From the cell containing the given text, extract its center point as (x, y) coordinate. 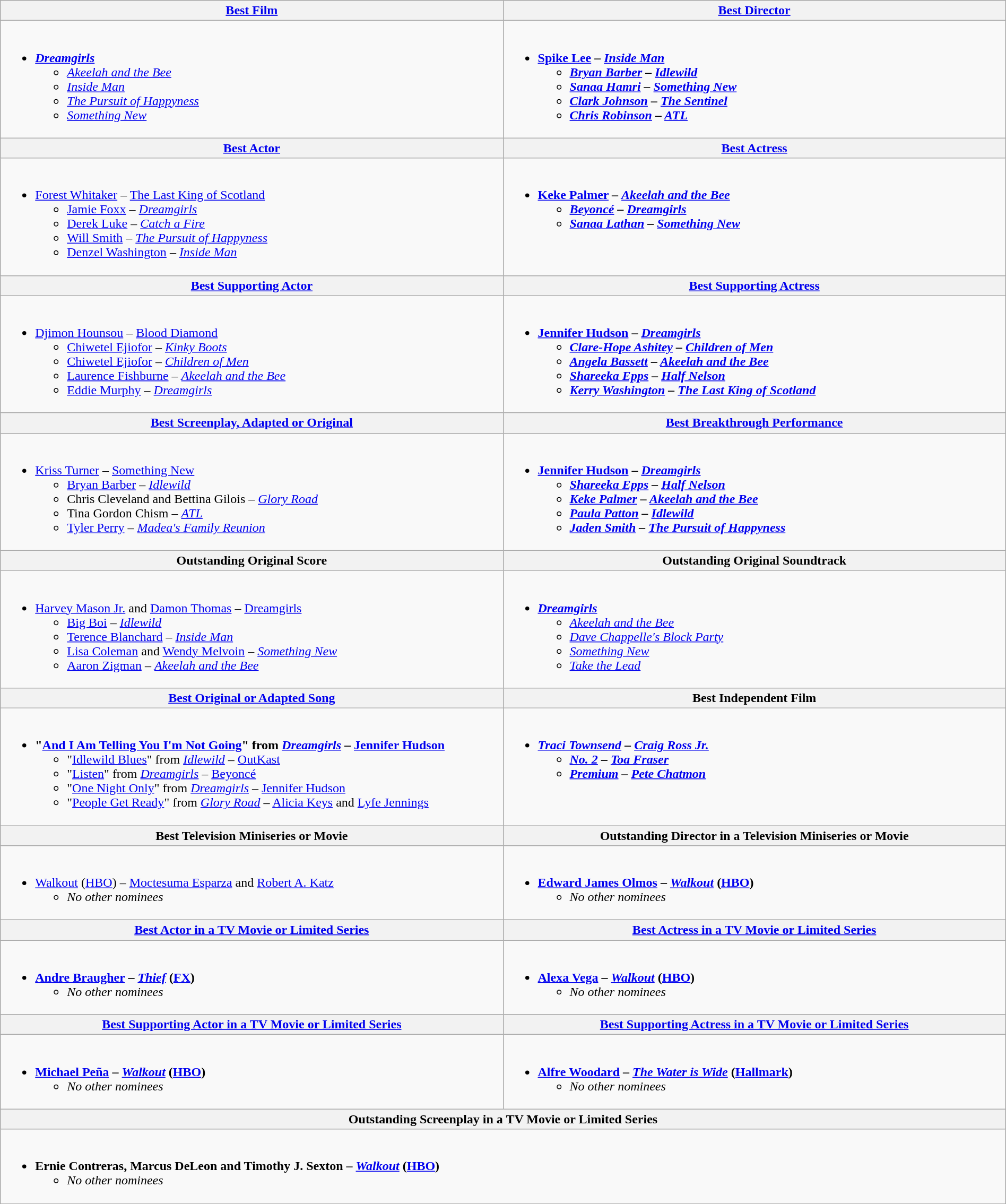
Best Director (754, 11)
Alfre Woodard – The Water is Wide (Hallmark)No other nominees (754, 1072)
Outstanding Director in a Television Miniseries or Movie (754, 836)
Best Film (251, 11)
Best Actor (251, 148)
Michael Peña – Walkout (HBO)No other nominees (251, 1072)
Outstanding Original Soundtrack (754, 560)
Best Supporting Actor in a TV Movie or Limited Series (251, 1025)
Keke Palmer – Akeelah and the BeeBeyoncé – DreamgirlsSanaa Lathan – Something New (754, 216)
Best Actress (754, 148)
Ernie Contreras, Marcus DeLeon and Timothy J. Sexton – Walkout (HBO)No other nominees (503, 1166)
Best Screenplay, Adapted or Original (251, 423)
Jennifer Hudson – DreamgirlsShareeka Epps – Half NelsonKeke Palmer – Akeelah and the BeePaula Patton – IdlewildJaden Smith – The Pursuit of Happyness (754, 491)
Best Independent Film (754, 698)
DreamgirlsAkeelah and the BeeInside ManThe Pursuit of HappynessSomething New (251, 80)
Best Actress in a TV Movie or Limited Series (754, 930)
Alexa Vega – Walkout (HBO)No other nominees (754, 977)
Best Supporting Actress in a TV Movie or Limited Series (754, 1025)
Andre Braugher – Thief (FX)No other nominees (251, 977)
Best Supporting Actress (754, 285)
Walkout (HBO) – Moctesuma Esparza and Robert A. KatzNo other nominees (251, 883)
Best Actor in a TV Movie or Limited Series (251, 930)
Spike Lee – Inside ManBryan Barber – IdlewildSanaa Hamri – Something NewClark Johnson – The SentinelChris Robinson – ATL (754, 80)
Best Supporting Actor (251, 285)
Best Original or Adapted Song (251, 698)
Outstanding Screenplay in a TV Movie or Limited Series (503, 1119)
Edward James Olmos – Walkout (HBO)No other nominees (754, 883)
Outstanding Original Score (251, 560)
DreamgirlsAkeelah and the BeeDave Chappelle's Block PartySomething NewTake the Lead (754, 629)
Best Breakthrough Performance (754, 423)
Best Television Miniseries or Movie (251, 836)
Traci Townsend – Craig Ross Jr.No. 2 – Toa FraserPremium – Pete Chatmon (754, 766)
